Extract the (x, y) coordinate from the center of the cell holding the provided text.  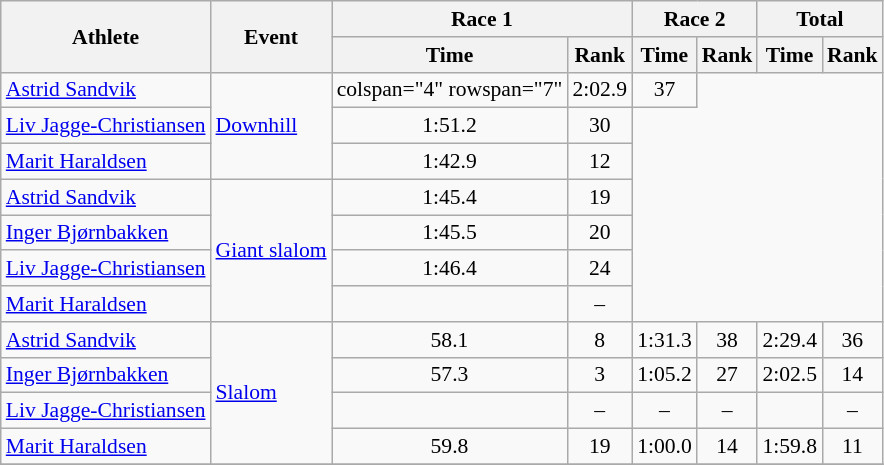
1:42.9 (450, 162)
1:31.3 (664, 340)
Race 2 (694, 19)
3 (600, 375)
2:02.9 (600, 90)
1:51.2 (450, 126)
Downhill (272, 126)
38 (728, 340)
37 (664, 90)
1:59.8 (790, 447)
12 (600, 162)
2:29.4 (790, 340)
Athlete (106, 36)
Total (820, 19)
Giant slalom (272, 250)
27 (728, 375)
8 (600, 340)
1:46.4 (450, 269)
colspan="4" rowspan="7" (450, 90)
Race 1 (482, 19)
Slalom (272, 393)
36 (852, 340)
1:05.2 (664, 375)
24 (600, 269)
57.3 (450, 375)
1:45.4 (450, 197)
20 (600, 233)
11 (852, 447)
1:45.5 (450, 233)
2:02.5 (790, 375)
59.8 (450, 447)
Event (272, 36)
58.1 (450, 340)
1:00.0 (664, 447)
30 (600, 126)
